Provide the (x, y) coordinate of the cell's center where the given text is located.  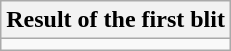
Result of the first blit (116, 20)
